Scan for the cell matching the given text and deliver its [X, Y] coordinate at center. 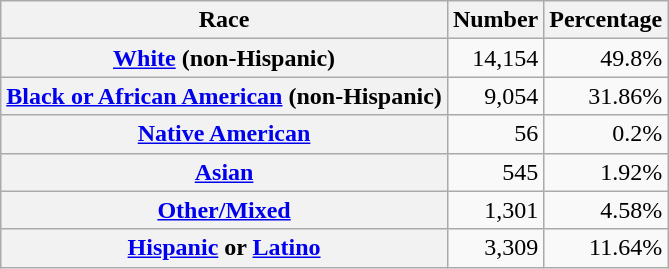
3,309 [495, 248]
Black or African American (non-Hispanic) [224, 96]
9,054 [495, 96]
White (non-Hispanic) [224, 58]
1.92% [606, 172]
Native American [224, 134]
14,154 [495, 58]
1,301 [495, 210]
Hispanic or Latino [224, 248]
56 [495, 134]
0.2% [606, 134]
Race [224, 20]
545 [495, 172]
49.8% [606, 58]
Other/Mixed [224, 210]
Percentage [606, 20]
11.64% [606, 248]
Asian [224, 172]
31.86% [606, 96]
4.58% [606, 210]
Number [495, 20]
